Search for the cell housing the specified text and yield its (x, y) center coordinate. 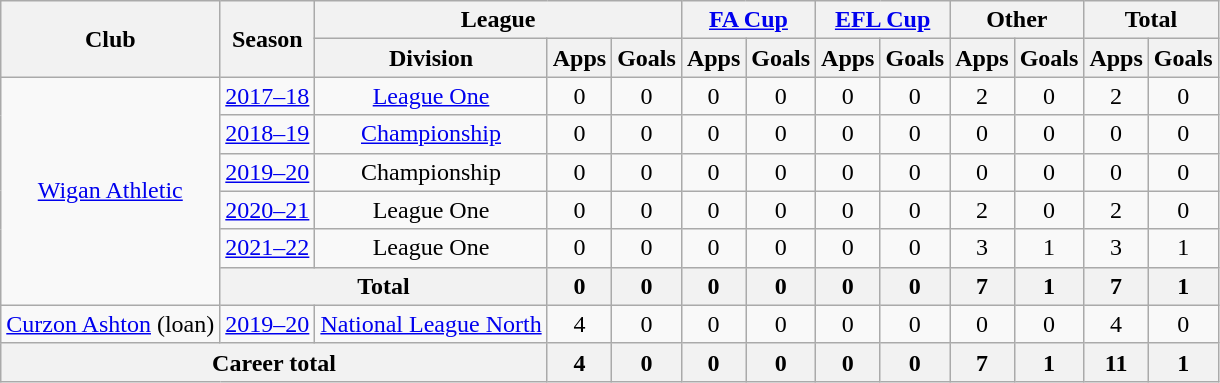
2017–18 (268, 96)
National League North (431, 324)
11 (1116, 362)
Season (268, 39)
League (498, 20)
Career total (274, 362)
FA Cup (748, 20)
EFL Cup (883, 20)
Other (1017, 20)
2018–19 (268, 134)
Club (110, 39)
2021–22 (268, 248)
Wigan Athletic (110, 191)
Curzon Ashton (loan) (110, 324)
Division (431, 58)
2020–21 (268, 210)
